Pinpoint the cell where the given text exists, returning its [X, Y] midpoint coordinate. 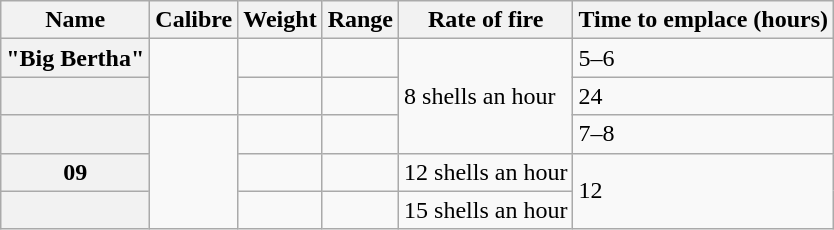
Time to emplace (hours) [704, 20]
"Big Bertha" [76, 58]
Range [360, 20]
Weight [280, 20]
Name [76, 20]
12 shells an hour [486, 172]
15 shells an hour [486, 210]
12 [704, 191]
8 shells an hour [486, 96]
5–6 [704, 58]
09 [76, 172]
7–8 [704, 134]
24 [704, 96]
Calibre [194, 20]
Rate of fire [486, 20]
